Pinpoint the cell where the given text exists, returning its (X, Y) midpoint coordinate. 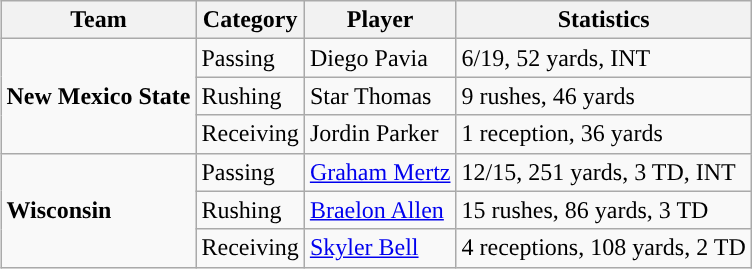
Player (380, 20)
6/19, 52 yards, INT (604, 58)
Team (98, 20)
Diego Pavia (380, 58)
15 rushes, 86 yards, 3 TD (604, 210)
4 receptions, 108 yards, 2 TD (604, 248)
Star Thomas (380, 96)
Skyler Bell (380, 248)
New Mexico State (98, 96)
12/15, 251 yards, 3 TD, INT (604, 172)
Wisconsin (98, 210)
Braelon Allen (380, 210)
Graham Mertz (380, 172)
Jordin Parker (380, 134)
Category (250, 20)
9 rushes, 46 yards (604, 96)
Statistics (604, 20)
1 reception, 36 yards (604, 134)
